Provide the [x, y] coordinate of the cell's center where the given text is located.  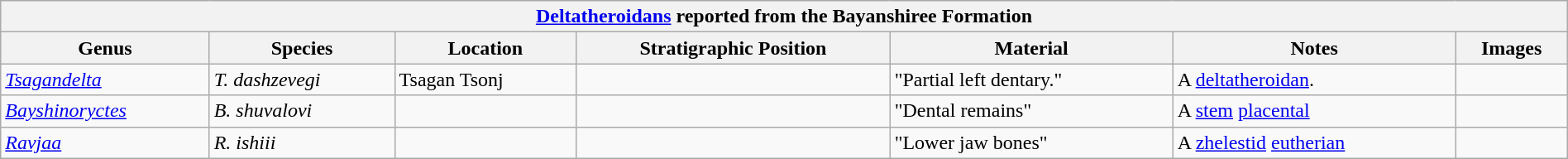
T. dashzevegi [302, 79]
Bayshinoryctes [105, 111]
Location [485, 48]
Material [1031, 48]
A zhelestid eutherian [1314, 142]
A stem placental [1314, 111]
Tsagandelta [105, 79]
R. ishiii [302, 142]
"Partial left dentary." [1031, 79]
Ravjaa [105, 142]
"Lower jaw bones" [1031, 142]
Species [302, 48]
Images [1512, 48]
Notes [1314, 48]
Deltatheroidans reported from the Bayanshiree Formation [784, 17]
B. shuvalovi [302, 111]
"Dental remains" [1031, 111]
Stratigraphic Position [733, 48]
A deltatheroidan. [1314, 79]
Tsagan Tsonj [485, 79]
Genus [105, 48]
